Extract the [X, Y] coordinate from the center of the cell holding the provided text.  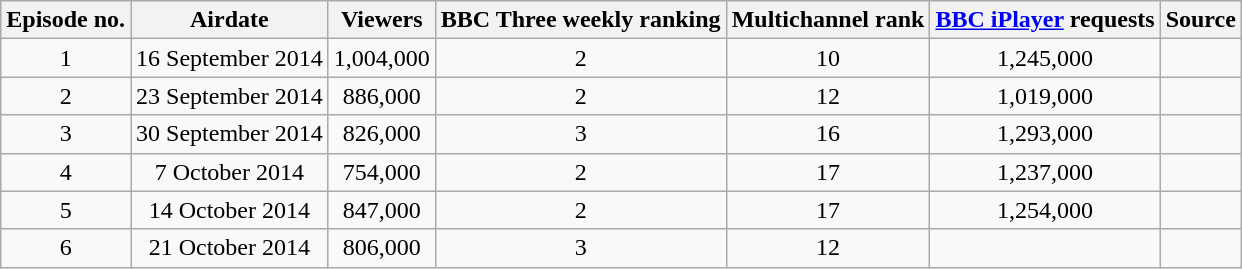
BBC Three weekly ranking [580, 20]
1,293,000 [1045, 134]
Viewers [382, 20]
16 [828, 134]
16 September 2014 [230, 58]
1,245,000 [1045, 58]
Airdate [230, 20]
826,000 [382, 134]
754,000 [382, 172]
1,019,000 [1045, 96]
1,237,000 [1045, 172]
1,254,000 [1045, 210]
10 [828, 58]
5 [66, 210]
886,000 [382, 96]
1,004,000 [382, 58]
847,000 [382, 210]
6 [66, 248]
Source [1200, 20]
23 September 2014 [230, 96]
806,000 [382, 248]
14 October 2014 [230, 210]
Multichannel rank [828, 20]
4 [66, 172]
30 September 2014 [230, 134]
7 October 2014 [230, 172]
21 October 2014 [230, 248]
Episode no. [66, 20]
1 [66, 58]
BBC iPlayer requests [1045, 20]
